Extract the [X, Y] coordinate from the center of the cell holding the provided text.  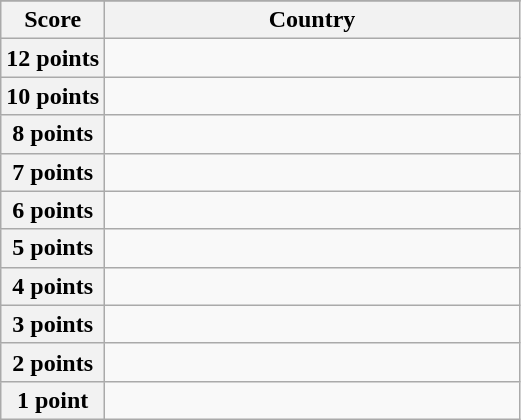
Country [312, 20]
3 points [53, 324]
2 points [53, 362]
7 points [53, 172]
8 points [53, 134]
1 point [53, 400]
6 points [53, 210]
Score [53, 20]
5 points [53, 248]
12 points [53, 58]
4 points [53, 286]
10 points [53, 96]
